Pinpoint the cell where the given text exists, returning its (X, Y) midpoint coordinate. 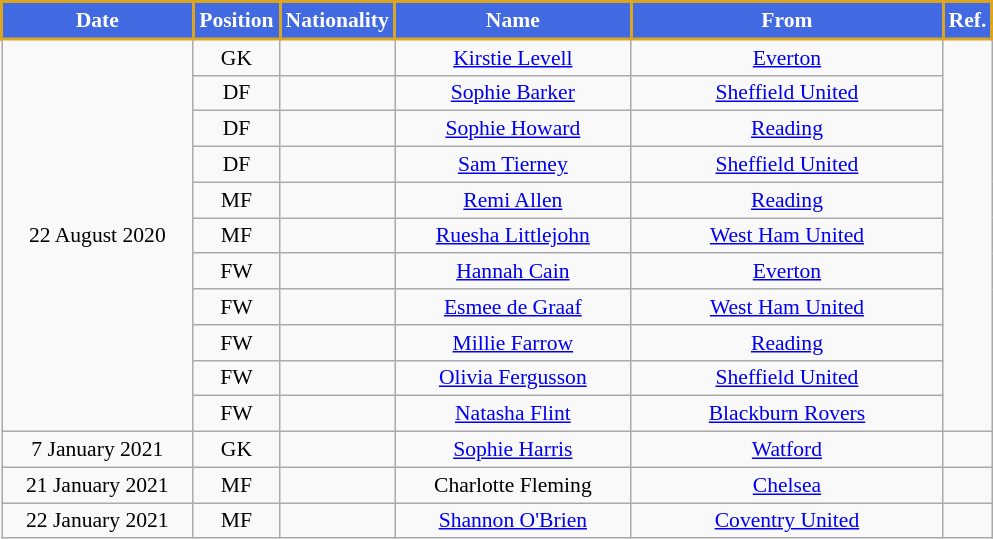
21 January 2021 (98, 485)
Sophie Harris (514, 450)
Nationality (338, 20)
Sophie Howard (514, 129)
Natasha Flint (514, 414)
Coventry United (787, 521)
Name (514, 20)
Shannon O'Brien (514, 521)
Charlotte Fleming (514, 485)
Hannah Cain (514, 272)
Olivia Fergusson (514, 378)
Remi Allen (514, 200)
Date (98, 20)
Esmee de Graaf (514, 307)
Chelsea (787, 485)
Ref. (968, 20)
Millie Farrow (514, 343)
22 August 2020 (98, 236)
Blackburn Rovers (787, 414)
Watford (787, 450)
Kirstie Levell (514, 57)
Sam Tierney (514, 165)
22 January 2021 (98, 521)
Ruesha Littlejohn (514, 236)
Sophie Barker (514, 93)
7 January 2021 (98, 450)
Position (236, 20)
From (787, 20)
